For the text-containing cell, return its midpoint in [X, Y] coordinate format. 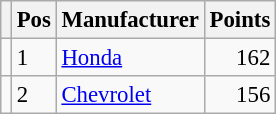
1 [34, 58]
Points [240, 20]
Pos [34, 20]
Manufacturer [130, 20]
162 [240, 58]
Chevrolet [130, 95]
2 [34, 95]
156 [240, 95]
Honda [130, 58]
